From the cell containing the given text, extract its center point as [X, Y] coordinate. 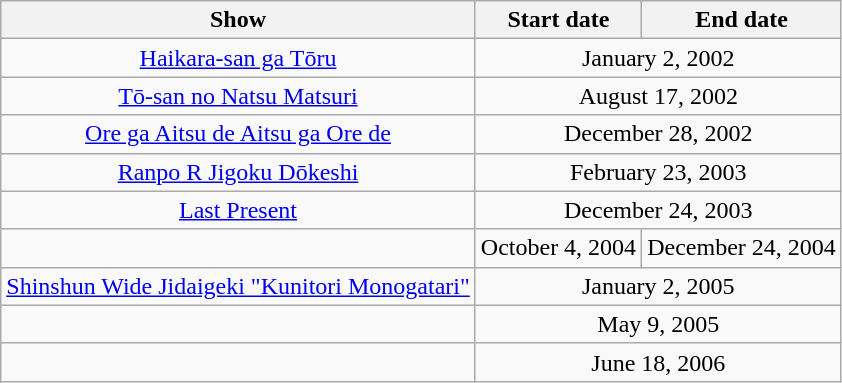
June 18, 2006 [658, 362]
Last Present [238, 210]
August 17, 2002 [658, 96]
December 24, 2003 [658, 210]
Haikara-san ga Tōru [238, 58]
Start date [558, 20]
Shinshun Wide Jidaigeki "Kunitori Monogatari" [238, 286]
Ore ga Aitsu de Aitsu ga Ore de [238, 134]
October 4, 2004 [558, 248]
End date [742, 20]
Tō-san no Natsu Matsuri [238, 96]
December 28, 2002 [658, 134]
January 2, 2005 [658, 286]
December 24, 2004 [742, 248]
Show [238, 20]
Ranpo R Jigoku Dōkeshi [238, 172]
February 23, 2003 [658, 172]
May 9, 2005 [658, 324]
January 2, 2002 [658, 58]
